Extract the [X, Y] coordinate from the center of the cell holding the provided text.  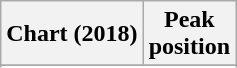
Peakposition [189, 34]
Chart (2018) [72, 34]
